Provide the [x, y] coordinate of the cell's center where the given text is located.  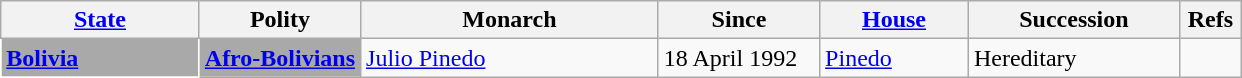
18 April 1992 [738, 58]
Succession [1074, 20]
House [894, 20]
Julio Pinedo [510, 58]
Bolivia [100, 58]
Monarch [510, 20]
State [100, 20]
Afro-Bolivians [280, 58]
Since [738, 20]
Refs [1210, 20]
Hereditary [1074, 58]
Polity [280, 20]
Pinedo [894, 58]
